Return the [X, Y] coordinate for the center point of the cell that contains the specified text.  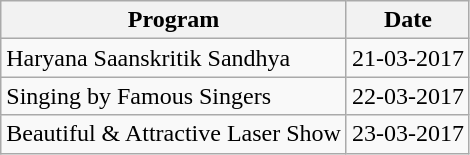
Program [174, 20]
22-03-2017 [408, 96]
Haryana Saanskritik Sandhya [174, 58]
Date [408, 20]
Beautiful & Attractive Laser Show [174, 134]
23-03-2017 [408, 134]
Singing by Famous Singers [174, 96]
21-03-2017 [408, 58]
